For the text-containing cell, return its midpoint in (X, Y) coordinate format. 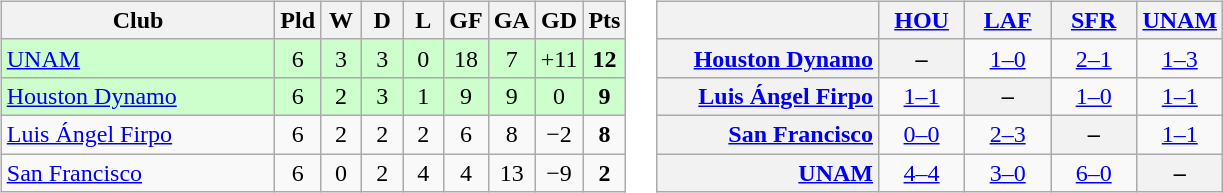
13 (512, 173)
Pts (604, 20)
GF (466, 20)
HOU (922, 20)
1 (424, 96)
3–0 (1008, 173)
12 (604, 58)
18 (466, 58)
Club (138, 20)
Pld (298, 20)
2–3 (1008, 134)
GD (559, 20)
L (424, 20)
LAF (1008, 20)
1–3 (1180, 58)
GA (512, 20)
2–1 (1094, 58)
7 (512, 58)
−9 (559, 173)
D (382, 20)
SFR (1094, 20)
6–0 (1094, 173)
W (342, 20)
4–4 (922, 173)
+11 (559, 58)
0–0 (922, 134)
−2 (559, 134)
